Scan for the cell matching the given text and deliver its [X, Y] coordinate at center. 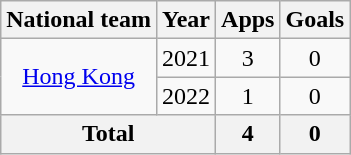
Year [186, 20]
2022 [186, 96]
3 [248, 58]
Total [108, 134]
1 [248, 96]
Apps [248, 20]
Goals [315, 20]
4 [248, 134]
Hong Kong [79, 77]
2021 [186, 58]
National team [79, 20]
